For the text-containing cell, return its midpoint in (X, Y) coordinate format. 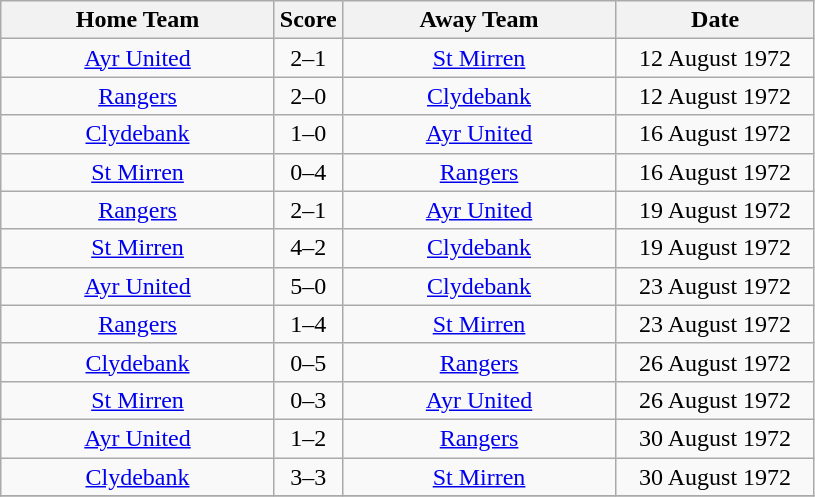
Date (716, 20)
Away Team (479, 20)
Score (308, 20)
2–0 (308, 96)
3–3 (308, 477)
4–2 (308, 248)
1–4 (308, 324)
5–0 (308, 286)
Home Team (138, 20)
1–0 (308, 134)
0–5 (308, 362)
0–4 (308, 172)
0–3 (308, 400)
1–2 (308, 438)
